Capture the cell that displays the provided text and extract its (x, y) central coordinate. 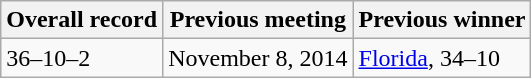
Previous meeting (258, 20)
Previous winner (442, 20)
November 8, 2014 (258, 58)
Overall record (82, 20)
36–10–2 (82, 58)
Florida, 34–10 (442, 58)
